From the cell containing the given text, extract its center point as [x, y] coordinate. 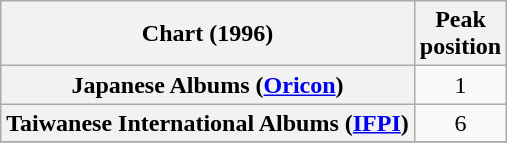
Chart (1996) [208, 34]
1 [460, 85]
Peakposition [460, 34]
6 [460, 123]
Japanese Albums (Oricon) [208, 85]
Taiwanese International Albums (IFPI) [208, 123]
